Find where the given text appears and provide that cell's center as [X, Y] coordinate. 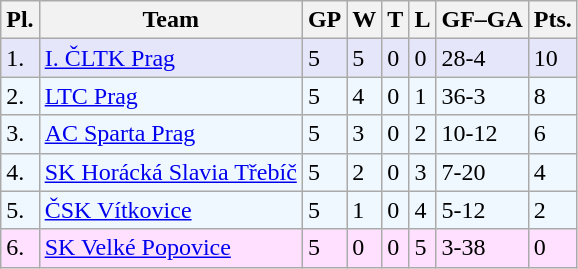
1. [20, 58]
SK Horácká Slavia Třebíč [170, 172]
36-3 [482, 96]
GF–GA [482, 20]
3-38 [482, 248]
5-12 [482, 210]
LTC Prag [170, 96]
Team [170, 20]
SK Velké Popovice [170, 248]
3. [20, 134]
AC Sparta Prag [170, 134]
6 [552, 134]
Pts. [552, 20]
2. [20, 96]
W [364, 20]
ČSK Vítkovice [170, 210]
I. ČLTK Prag [170, 58]
10 [552, 58]
28-4 [482, 58]
T [396, 20]
4. [20, 172]
7-20 [482, 172]
10-12 [482, 134]
8 [552, 96]
6. [20, 248]
GP [324, 20]
5. [20, 210]
L [422, 20]
Pl. [20, 20]
